Output the [X, Y] coordinate of the center of the cell containing the given text.  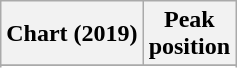
Peakposition [189, 34]
Chart (2019) [72, 34]
